Return [x, y] of the center of cell containing provided text 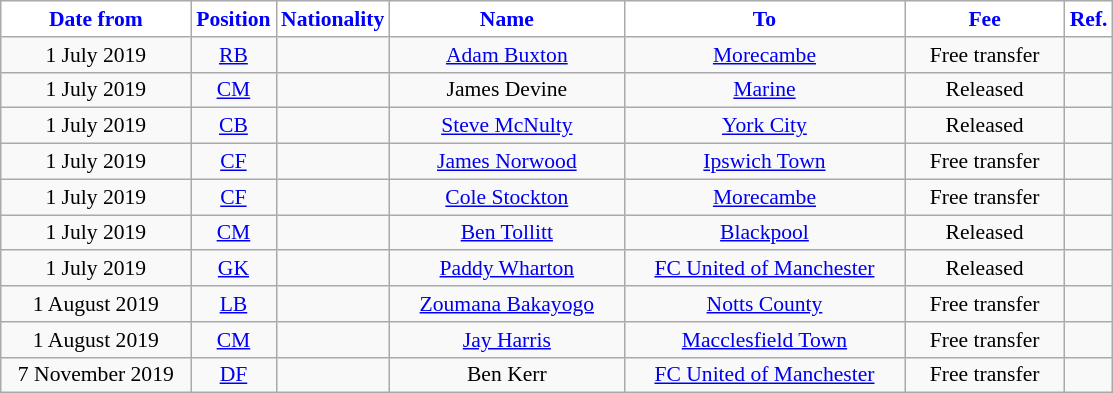
Date from [96, 19]
York City [764, 126]
Cole Stockton [506, 197]
RB [234, 55]
DF [234, 375]
Paddy Wharton [506, 269]
Ref. [1089, 19]
Jay Harris [506, 340]
Fee [985, 19]
Blackpool [764, 233]
7 November 2019 [96, 375]
Ben Tollitt [506, 233]
Ipswich Town [764, 162]
Steve McNulty [506, 126]
Macclesfield Town [764, 340]
James Norwood [506, 162]
Nationality [332, 19]
Marine [764, 90]
Adam Buxton [506, 55]
To [764, 19]
James Devine [506, 90]
Zoumana Bakayogo [506, 304]
Position [234, 19]
Notts County [764, 304]
GK [234, 269]
CB [234, 126]
Ben Kerr [506, 375]
Name [506, 19]
LB [234, 304]
